Capture the cell that displays the provided text and extract its (X, Y) central coordinate. 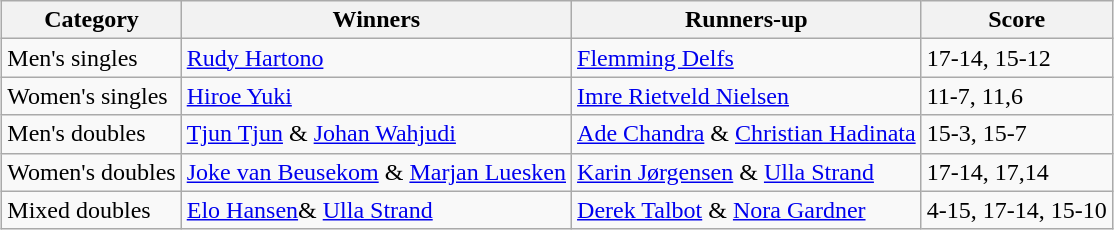
17-14, 15-12 (1016, 58)
Runners-up (747, 20)
Joke van Beusekom & Marjan Luesken (376, 172)
Women's singles (92, 96)
11-7, 11,6 (1016, 96)
Karin Jørgensen & Ulla Strand (747, 172)
Elo Hansen& Ulla Strand (376, 210)
Score (1016, 20)
Flemming Delfs (747, 58)
Hiroe Yuki (376, 96)
Mixed doubles (92, 210)
Ade Chandra & Christian Hadinata (747, 134)
17-14, 17,14 (1016, 172)
Men's doubles (92, 134)
4-15, 17-14, 15-10 (1016, 210)
Men's singles (92, 58)
Imre Rietveld Nielsen (747, 96)
Winners (376, 20)
Category (92, 20)
15-3, 15-7 (1016, 134)
Women's doubles (92, 172)
Rudy Hartono (376, 58)
Tjun Tjun & Johan Wahjudi (376, 134)
Derek Talbot & Nora Gardner (747, 210)
